Capture the cell that displays the provided text and extract its [x, y] central coordinate. 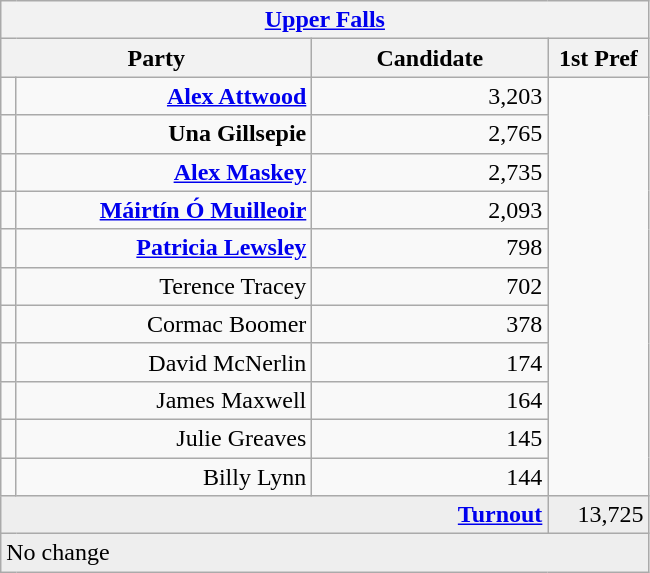
No change [325, 553]
Julie Greaves [164, 438]
145 [430, 438]
2,093 [430, 210]
Alex Attwood [164, 96]
1st Pref [598, 58]
2,735 [430, 172]
James Maxwell [164, 400]
Upper Falls [325, 20]
Terence Tracey [164, 286]
3,203 [430, 96]
Turnout [274, 515]
2,765 [430, 134]
378 [430, 324]
164 [430, 400]
Patricia Lewsley [164, 248]
702 [430, 286]
Candidate [430, 58]
13,725 [598, 515]
Una Gillsepie [164, 134]
Cormac Boomer [164, 324]
Alex Maskey [164, 172]
David McNerlin [164, 362]
Party [156, 58]
Máirtín Ó Muilleoir [164, 210]
144 [430, 477]
174 [430, 362]
798 [430, 248]
Billy Lynn [164, 477]
